Search for the cell housing the specified text and yield its [x, y] center coordinate. 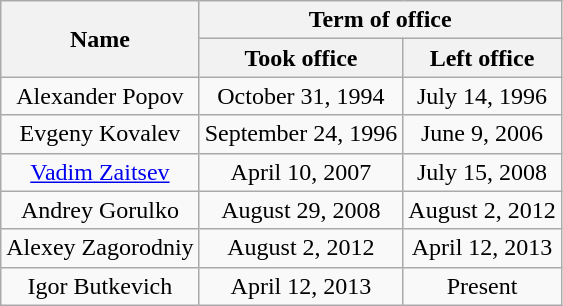
July 14, 1996 [482, 96]
Alexey Zagorodniy [100, 248]
September 24, 1996 [301, 134]
Vadim Zaitsev [100, 172]
Took office [301, 58]
October 31, 1994 [301, 96]
Alexander Popov [100, 96]
July 15, 2008 [482, 172]
Left office [482, 58]
Igor Butkevich [100, 286]
Andrey Gorulko [100, 210]
Present [482, 286]
June 9, 2006 [482, 134]
Evgeny Kovalev [100, 134]
Name [100, 39]
April 10, 2007 [301, 172]
Term of office [380, 20]
August 29, 2008 [301, 210]
